Scan for the cell matching the given text and deliver its [X, Y] coordinate at center. 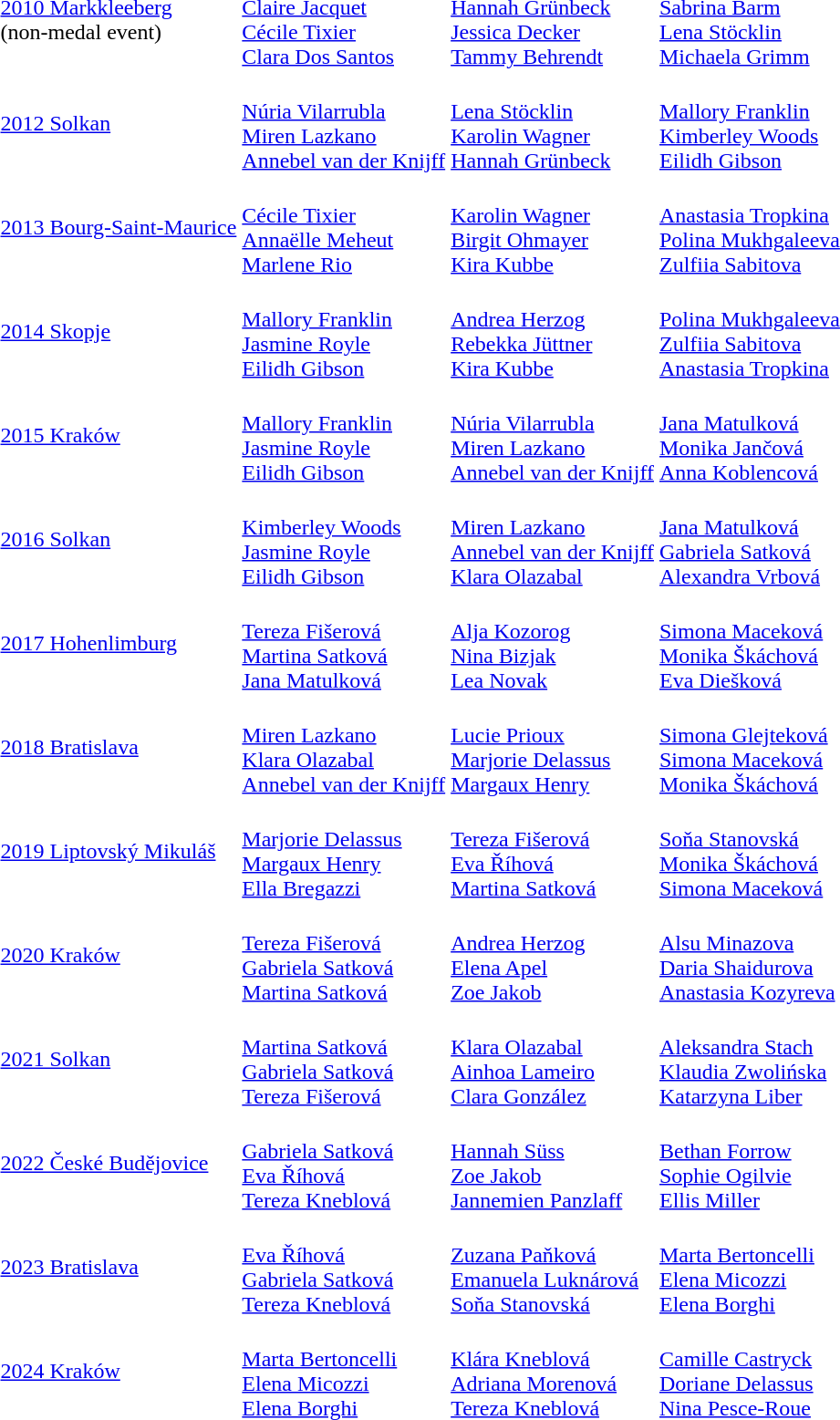
Miren LazkanoAnnebel van der KnijffKlara Olazabal [553, 540]
Andrea HerzogRebekka JüttnerKira Kubbe [553, 332]
Kimberley WoodsJasmine RoyleEilidh Gibson [344, 540]
Tereza FišerováMartina SatkováJana Matulková [344, 644]
Klara OlazabalAinhoa LameiroClara González [553, 1060]
Martina SatkováGabriela SatkováTereza Fišerová [344, 1060]
Hannah SüssZoe JakobJannemien Panzlaff [553, 1164]
Alja KozorogNina BizjakLea Novak [553, 644]
Karolin WagnerBirgit OhmayerKira Kubbe [553, 228]
Marjorie DelassusMargaux HenryElla Bregazzi [344, 852]
Zuzana PaňkováEmanuela LuknárováSoňa Stanovská [553, 1268]
Miren LazkanoKlara OlazabalAnnebel van der Knijff [344, 748]
Tereza FišerováGabriela SatkováMartina Satková [344, 956]
Cécile TixierAnnaëlle MeheutMarlene Rio [344, 228]
Lucie PriouxMarjorie DelassusMargaux Henry [553, 748]
Gabriela SatkováEva ŘíhováTereza Kneblová [344, 1164]
Andrea HerzogElena ApelZoe Jakob [553, 956]
Eva ŘíhováGabriela SatkováTereza Kneblová [344, 1268]
Tereza FišerováEva ŘíhováMartina Satková [553, 852]
Lena StöcklinKarolin WagnerHannah Grünbeck [553, 124]
